Determine the [x, y] coordinate at the center of the cell enclosing the given text.  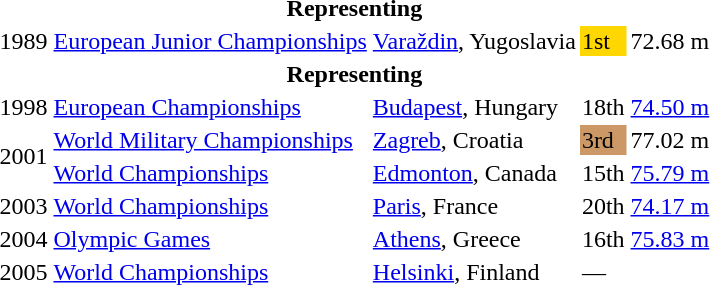
European Championships [210, 107]
Athens, Greece [474, 239]
Varaždin, Yugoslavia [474, 41]
Zagreb, Croatia [474, 140]
European Junior Championships [210, 41]
Olympic Games [210, 239]
18th [603, 107]
Paris, France [474, 206]
16th [603, 239]
World Military Championships [210, 140]
20th [603, 206]
3rd [603, 140]
15th [603, 173]
1st [603, 41]
Budapest, Hungary [474, 107]
Edmonton, Canada [474, 173]
